Search for the cell housing the specified text and yield its (x, y) center coordinate. 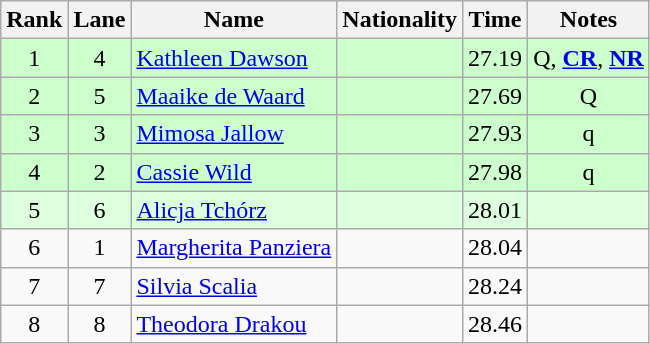
Q (589, 96)
28.24 (496, 286)
28.46 (496, 324)
Cassie Wild (234, 172)
27.98 (496, 172)
Nationality (400, 20)
28.04 (496, 248)
Lane (100, 20)
Notes (589, 20)
Theodora Drakou (234, 324)
Mimosa Jallow (234, 134)
27.19 (496, 58)
27.93 (496, 134)
Name (234, 20)
28.01 (496, 210)
Kathleen Dawson (234, 58)
Q, CR, NR (589, 58)
Alicja Tchórz (234, 210)
Rank (34, 20)
Silvia Scalia (234, 286)
Time (496, 20)
27.69 (496, 96)
Margherita Panziera (234, 248)
Maaike de Waard (234, 96)
